Return (x, y) of the center of cell containing provided text 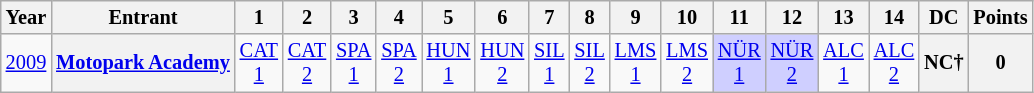
SIL1 (549, 63)
SIL2 (589, 63)
NÜR2 (792, 63)
1 (259, 17)
CAT1 (259, 63)
8 (589, 17)
CAT2 (307, 63)
2 (307, 17)
0 (1000, 63)
HUN2 (502, 63)
7 (549, 17)
LMS1 (636, 63)
6 (502, 17)
14 (894, 17)
2009 (26, 63)
11 (740, 17)
SPA2 (398, 63)
HUN1 (449, 63)
ALC2 (894, 63)
SPA1 (354, 63)
NÜR1 (740, 63)
12 (792, 17)
5 (449, 17)
ALC1 (843, 63)
LMS2 (687, 63)
Year (26, 17)
4 (398, 17)
NC† (944, 63)
3 (354, 17)
Motopark Academy (143, 63)
10 (687, 17)
13 (843, 17)
9 (636, 17)
Points (1000, 17)
Entrant (143, 17)
DC (944, 17)
